From the cell containing the given text, extract its center point as (x, y) coordinate. 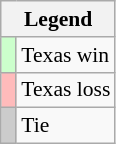
Texas loss (66, 90)
Legend (58, 19)
Texas win (66, 55)
Tie (66, 126)
